Capture the cell that displays the provided text and extract its [X, Y] central coordinate. 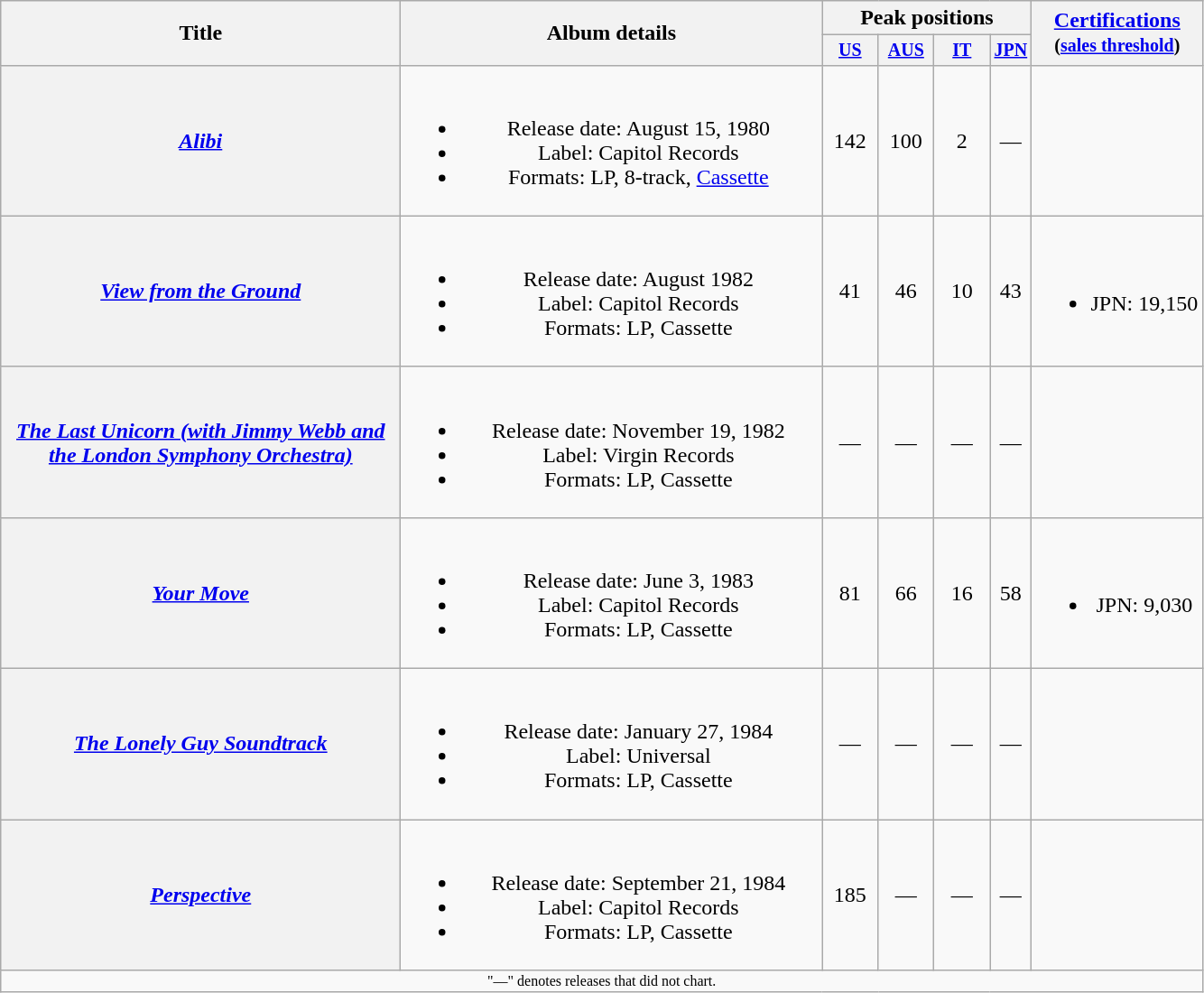
JPN [1011, 51]
2 [962, 141]
185 [850, 896]
Alibi [200, 141]
Release date: August 15, 1980Label: Capitol RecordsFormats: LP, 8-track, Cassette [612, 141]
Title [200, 33]
100 [906, 141]
Your Move [200, 592]
16 [962, 592]
View from the Ground [200, 291]
The Last Unicorn (with Jimmy Webb and the London Symphony Orchestra) [200, 442]
Perspective [200, 896]
Release date: June 3, 1983Label: Capitol RecordsFormats: LP, Cassette [612, 592]
41 [850, 291]
142 [850, 141]
AUS [906, 51]
Release date: September 21, 1984Label: Capitol RecordsFormats: LP, Cassette [612, 896]
US [850, 51]
58 [1011, 592]
Certifications(sales threshold) [1117, 33]
10 [962, 291]
66 [906, 592]
The Lonely Guy Soundtrack [200, 744]
Release date: January 27, 1984Label: UniversalFormats: LP, Cassette [612, 744]
Album details [612, 33]
43 [1011, 291]
46 [906, 291]
IT [962, 51]
Peak positions [927, 18]
JPN: 9,030 [1117, 592]
JPN: 19,150 [1117, 291]
Release date: August 1982Label: Capitol RecordsFormats: LP, Cassette [612, 291]
Release date: November 19, 1982Label: Virgin RecordsFormats: LP, Cassette [612, 442]
"—" denotes releases that did not chart. [602, 981]
81 [850, 592]
